For the text-containing cell, return its midpoint in (X, Y) coordinate format. 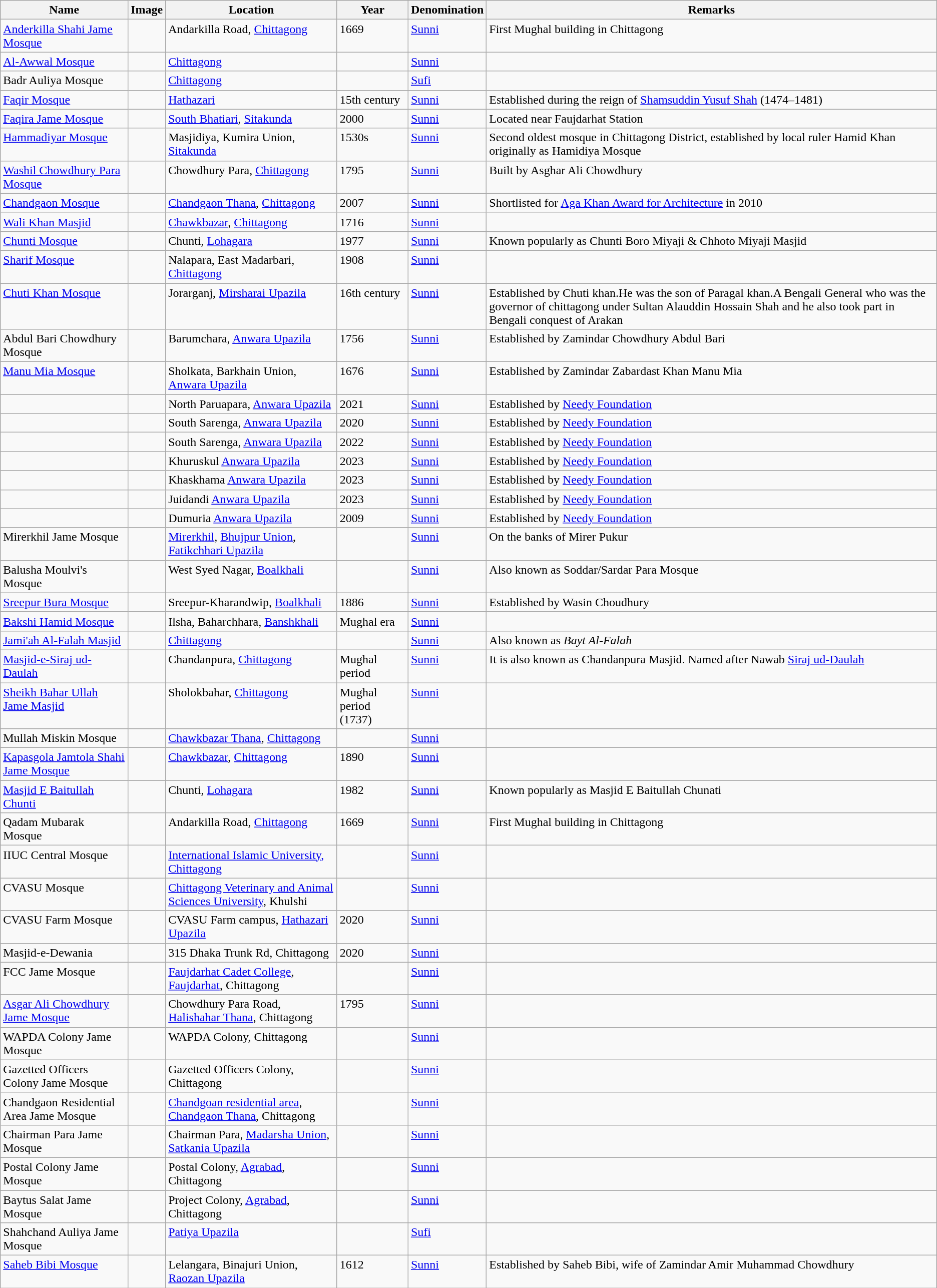
Mullah Miskin Mosque (64, 738)
Masjid-e-Siraj ud-Daulah (64, 666)
Chandanpura, Chittagong (251, 666)
Anderkilla Shahi Jame Mosque (64, 36)
International Islamic University, Chittagong (251, 862)
Khaskhama Anwara Upazila (251, 480)
1890 (372, 764)
Ilsha, Baharchhara, Banshkhali (251, 621)
Masjid-e-Dewania (64, 953)
Jami'ah Al-Falah Masjid (64, 640)
Chittagong Veterinary and Animal Sciences University, Khulshi (251, 894)
2021 (372, 404)
315 Dhaka Trunk Rd, Chittagong (251, 953)
Washil Chowdhury Para Mosque (64, 177)
Chowdhury Para, Chittagong (251, 177)
2009 (372, 518)
Remarks (712, 10)
FCC Jame Mosque (64, 978)
Postal Colony, Agrabad, Chittagong (251, 1173)
Postal Colony Jame Mosque (64, 1173)
16th century (372, 306)
Established by Zamindar Chowdhury Abdul Bari (712, 345)
Patiya Upazila (251, 1239)
Barumchara, Anwara Upazila (251, 345)
Juidandi Anwara Upazila (251, 499)
1530s (372, 144)
Established by Zamindar Zabardast Khan Manu Mia (712, 378)
1716 (372, 222)
Also known as Soddar/Sardar Para Mosque (712, 577)
2000 (372, 119)
1756 (372, 345)
Sreepur Bura Mosque (64, 602)
Dumuria Anwara Upazila (251, 518)
Chairman Para Jame Mosque (64, 1141)
1982 (372, 797)
Manu Mia Mosque (64, 378)
1886 (372, 602)
Hathazari (251, 100)
Sreepur-Kharandwip, Boalkhali (251, 602)
Chandgoan residential area, Chandgaon Thana, Chittagong (251, 1108)
Chandgaon Thana, Chittagong (251, 203)
Hammadiyar Mosque (64, 144)
Qadam Mubarak Mosque (64, 829)
Location (251, 10)
WAPDA Colony Jame Mosque (64, 1043)
West Syed Nagar, Boalkhali (251, 577)
Bakshi Hamid Mosque (64, 621)
Khuruskul Anwara Upazila (251, 461)
Established by Wasin Choudhury (712, 602)
Nalapara, East Madarbari, Chittagong (251, 266)
WAPDA Colony, Chittagong (251, 1043)
CVASU Mosque (64, 894)
Chairman Para, Madarsha Union, Satkania Upazila (251, 1141)
Asgar Ali Chowdhury Jame Mosque (64, 1011)
Project Colony, Agrabad, Chittagong (251, 1206)
Chandgaon Residential Area Jame Mosque (64, 1108)
Gazetted Officers Colony, Chittagong (251, 1076)
15th century (372, 100)
Al-Awwal Mosque (64, 62)
Wali Khan Masjid (64, 222)
1612 (372, 1271)
Second oldest mosque in Chittagong District, established by local ruler Hamid Khan originally as Hamidiya Mosque (712, 144)
Denomination (447, 10)
Known popularly as Masjid E Baitullah Chunati (712, 797)
Chandgaon Mosque (64, 203)
Mughal period (372, 666)
Built by Asghar Ali Chowdhury (712, 177)
South Bhatiari, Sitakunda (251, 119)
Sholokbahar, Chittagong (251, 706)
Mughal period (1737) (372, 706)
Mirerkhil, Bhujpur Union, Fatikchhari Upazila (251, 544)
Badr Auliya Mosque (64, 81)
IIUC Central Mosque (64, 862)
Established by Saheb Bibi, wife of Zamindar Amir Muhammad Chowdhury (712, 1271)
Baytus Salat Jame Mosque (64, 1206)
Shortlisted for Aga Khan Award for Architecture in 2010 (712, 203)
Shahchand Auliya Jame Mosque (64, 1239)
Kapasgola Jamtola Shahi Jame Mosque (64, 764)
CVASU Farm Mosque (64, 927)
Saheb Bibi Mosque (64, 1271)
Faqir Mosque (64, 100)
Lelangara, Binajuri Union, Raozan Upazila (251, 1271)
Sharif Mosque (64, 266)
Chuti Khan Mosque (64, 306)
Image (147, 10)
1676 (372, 378)
Faqira Jame Mosque (64, 119)
Chunti Mosque (64, 241)
Masjid E Baitullah Chunti (64, 797)
Also known as Bayt Al-Falah (712, 640)
Year (372, 10)
Balusha Moulvi's Mosque (64, 577)
Established during the reign of Shamsuddin Yusuf Shah (1474–1481) (712, 100)
2022 (372, 442)
Jorarganj, Mirsharai Upazila (251, 306)
Abdul Bari Chowdhury Mosque (64, 345)
Chowdhury Para Road, Halishahar Thana, Chittagong (251, 1011)
1977 (372, 241)
Name (64, 10)
1908 (372, 266)
Mirerkhil Jame Mosque (64, 544)
Gazetted Officers Colony Jame Mosque (64, 1076)
It is also known as Chandanpura Masjid. Named after Nawab Siraj ud-Daulah (712, 666)
Mughal era (372, 621)
Sholkata, Barkhain Union, Anwara Upazila (251, 378)
On the banks of Mirer Pukur (712, 544)
2007 (372, 203)
CVASU Farm campus, Hathazari Upazila (251, 927)
Faujdarhat Cadet College, Faujdarhat, Chittagong (251, 978)
North Paruapara, Anwara Upazila (251, 404)
Known popularly as Chunti Boro Miyaji & Chhoto Miyaji Masjid (712, 241)
Sheikh Bahar Ullah Jame Masjid (64, 706)
Located near Faujdarhat Station (712, 119)
Masjidiya, Kumira Union, Sitakunda (251, 144)
Chawkbazar Thana, Chittagong (251, 738)
